Capture the cell that displays the provided text and extract its [X, Y] central coordinate. 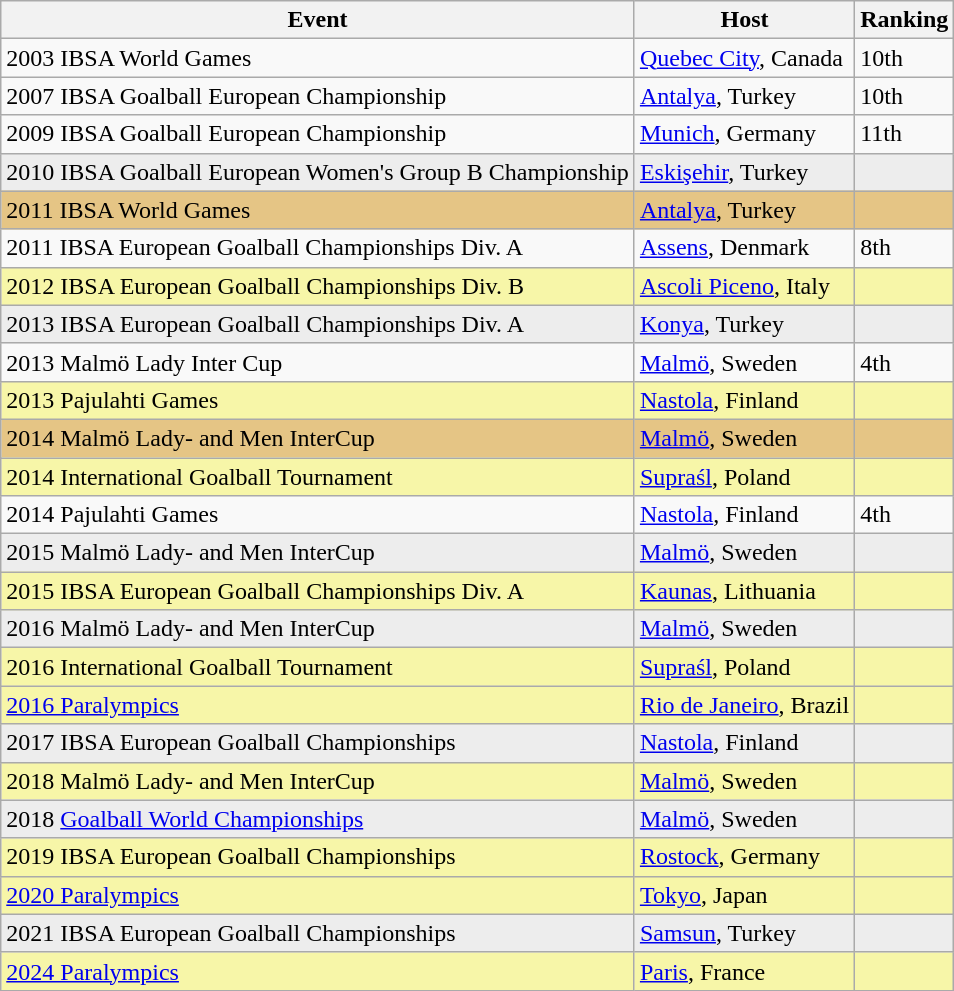
2007 IBSA Goalball European Championship [318, 96]
2015 Malmö Lady- and Men InterCup [318, 553]
11th [904, 134]
Paris, France [744, 971]
2020 Paralympics [318, 895]
2014 International Goalball Tournament [318, 477]
2018 Malmö Lady- and Men InterCup [318, 781]
2024 Paralympics [318, 971]
8th [904, 248]
2009 IBSA Goalball European Championship [318, 134]
2017 IBSA European Goalball Championships [318, 743]
Munich, Germany [744, 134]
2016 International Goalball Tournament [318, 667]
2016 Paralympics [318, 705]
Kaunas, Lithuania [744, 591]
Event [318, 20]
Tokyo, Japan [744, 895]
2010 IBSA Goalball European Women's Group B Championship [318, 172]
2011 IBSA World Games [318, 210]
2003 IBSA World Games [318, 58]
Rostock, Germany [744, 857]
2013 IBSA European Goalball Championships Div. A [318, 324]
2011 IBSA European Goalball Championships Div. A [318, 248]
2016 Malmö Lady- and Men InterCup [318, 629]
Konya, Turkey [744, 324]
Assens, Denmark [744, 248]
Ascoli Piceno, Italy [744, 286]
2021 IBSA European Goalball Championships [318, 933]
2012 IBSA European Goalball Championships Div. B [318, 286]
2018 Goalball World Championships [318, 819]
2014 Pajulahti Games [318, 515]
Ranking [904, 20]
2013 Pajulahti Games [318, 400]
Eskişehir, Turkey [744, 172]
Samsun, Turkey [744, 933]
2014 Malmö Lady- and Men InterCup [318, 438]
2013 Malmö Lady Inter Cup [318, 362]
Host [744, 20]
2019 IBSA European Goalball Championships [318, 857]
Rio de Janeiro, Brazil [744, 705]
Quebec City, Canada [744, 58]
2015 IBSA European Goalball Championships Div. A [318, 591]
